Locate the cell with the specified text and output its [x, y] center coordinate. 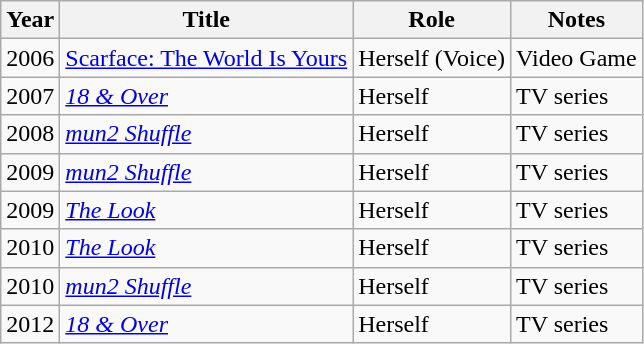
2008 [30, 134]
Role [432, 20]
Title [206, 20]
2007 [30, 96]
Scarface: The World Is Yours [206, 58]
Notes [577, 20]
2012 [30, 324]
2006 [30, 58]
Video Game [577, 58]
Herself (Voice) [432, 58]
Year [30, 20]
